Output the (X, Y) coordinate of the center of the cell containing the given text.  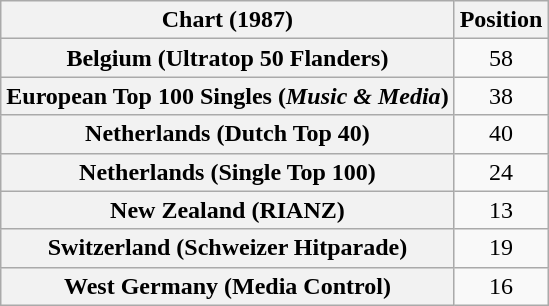
16 (501, 286)
Switzerland (Schweizer Hitparade) (228, 248)
New Zealand (RIANZ) (228, 210)
European Top 100 Singles (Music & Media) (228, 96)
19 (501, 248)
38 (501, 96)
58 (501, 58)
Position (501, 20)
24 (501, 172)
13 (501, 210)
Belgium (Ultratop 50 Flanders) (228, 58)
40 (501, 134)
Netherlands (Dutch Top 40) (228, 134)
Chart (1987) (228, 20)
Netherlands (Single Top 100) (228, 172)
West Germany (Media Control) (228, 286)
